Pinpoint the cell where the given text exists, returning its (x, y) midpoint coordinate. 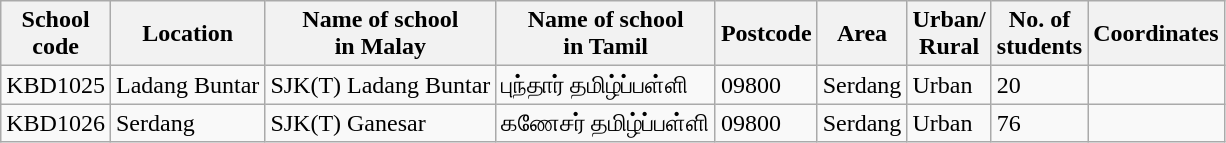
20 (1039, 85)
No. ofstudents (1039, 34)
Coordinates (1156, 34)
Area (862, 34)
KBD1026 (56, 123)
Schoolcode (56, 34)
Name of schoolin Malay (380, 34)
SJK(T) Ganesar (380, 123)
76 (1039, 123)
Name of schoolin Tamil (606, 34)
Location (187, 34)
Urban/Rural (949, 34)
SJK(T) Ladang Buntar (380, 85)
KBD1025 (56, 85)
Ladang Buntar (187, 85)
கணேசர் தமிழ்ப்பள்ளி (606, 123)
Postcode (766, 34)
புந்தார் தமிழ்ப்பள்ளி (606, 85)
